Search for the cell housing the specified text and yield its [x, y] center coordinate. 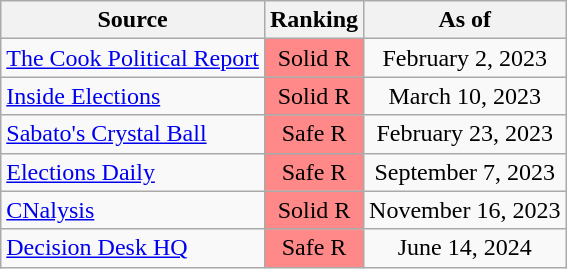
June 14, 2024 [465, 248]
Source [133, 20]
February 2, 2023 [465, 58]
September 7, 2023 [465, 172]
Elections Daily [133, 172]
CNalysis [133, 210]
March 10, 2023 [465, 96]
November 16, 2023 [465, 210]
Inside Elections [133, 96]
As of [465, 20]
Ranking [314, 20]
The Cook Political Report [133, 58]
Sabato's Crystal Ball [133, 134]
Decision Desk HQ [133, 248]
February 23, 2023 [465, 134]
